Provide the [x, y] coordinate of the cell's center where the given text is located.  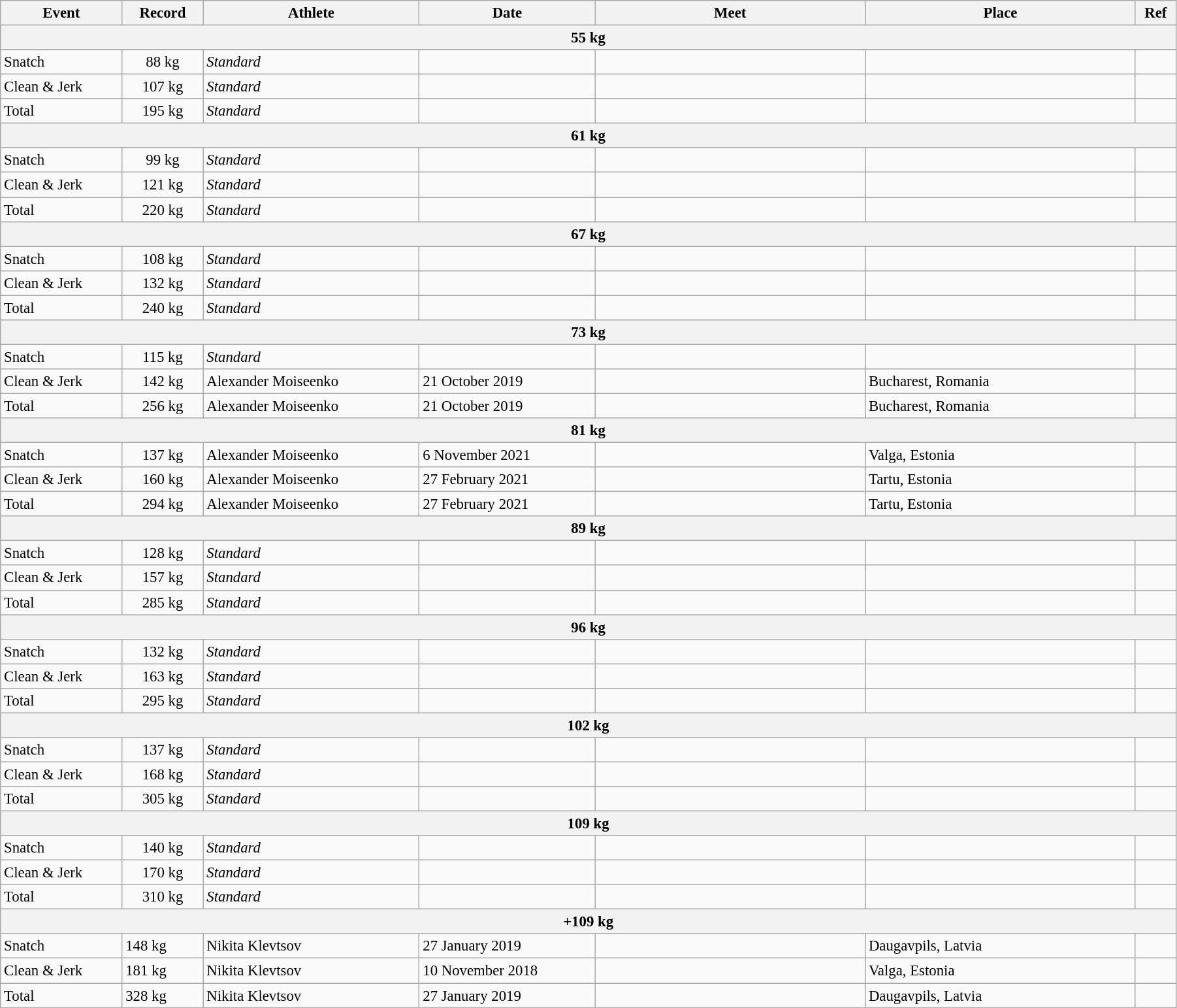
+109 kg [588, 922]
305 kg [163, 799]
89 kg [588, 528]
121 kg [163, 185]
148 kg [163, 947]
295 kg [163, 701]
Ref [1155, 13]
Event [61, 13]
181 kg [163, 971]
102 kg [588, 725]
195 kg [163, 111]
88 kg [163, 62]
10 November 2018 [507, 971]
285 kg [163, 602]
61 kg [588, 136]
Place [1001, 13]
67 kg [588, 234]
6 November 2021 [507, 455]
Date [507, 13]
142 kg [163, 382]
108 kg [163, 259]
220 kg [163, 210]
55 kg [588, 38]
168 kg [163, 774]
Record [163, 13]
128 kg [163, 553]
170 kg [163, 873]
73 kg [588, 333]
163 kg [163, 676]
115 kg [163, 357]
294 kg [163, 504]
140 kg [163, 848]
96 kg [588, 627]
99 kg [163, 160]
256 kg [163, 406]
157 kg [163, 578]
160 kg [163, 480]
Athlete [311, 13]
Meet [730, 13]
107 kg [163, 87]
109 kg [588, 824]
328 kg [163, 996]
310 kg [163, 897]
240 kg [163, 308]
81 kg [588, 431]
